Locate the cell with the specified text and output its (x, y) center coordinate. 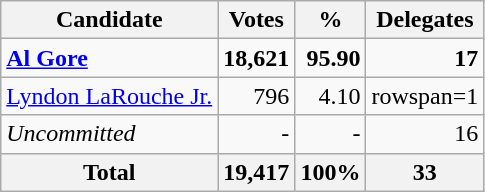
Total (110, 172)
95.90 (330, 58)
Candidate (110, 20)
796 (256, 96)
Delegates (425, 20)
rowspan=1 (425, 96)
18,621 (256, 58)
4.10 (330, 96)
100% (330, 172)
19,417 (256, 172)
17 (425, 58)
Uncommitted (110, 134)
% (330, 20)
Votes (256, 20)
33 (425, 172)
Lyndon LaRouche Jr. (110, 96)
16 (425, 134)
Al Gore (110, 58)
